Capture the cell that displays the provided text and extract its [X, Y] central coordinate. 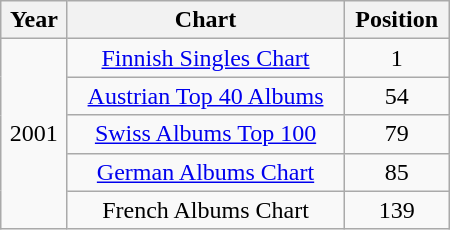
1 [396, 58]
139 [396, 210]
German Albums Chart [206, 172]
Year [34, 20]
Swiss Albums Top 100 [206, 134]
54 [396, 96]
85 [396, 172]
79 [396, 134]
Austrian Top 40 Albums [206, 96]
Finnish Singles Chart [206, 58]
Position [396, 20]
Chart [206, 20]
French Albums Chart [206, 210]
2001 [34, 134]
